Search for the cell housing the specified text and yield its (X, Y) center coordinate. 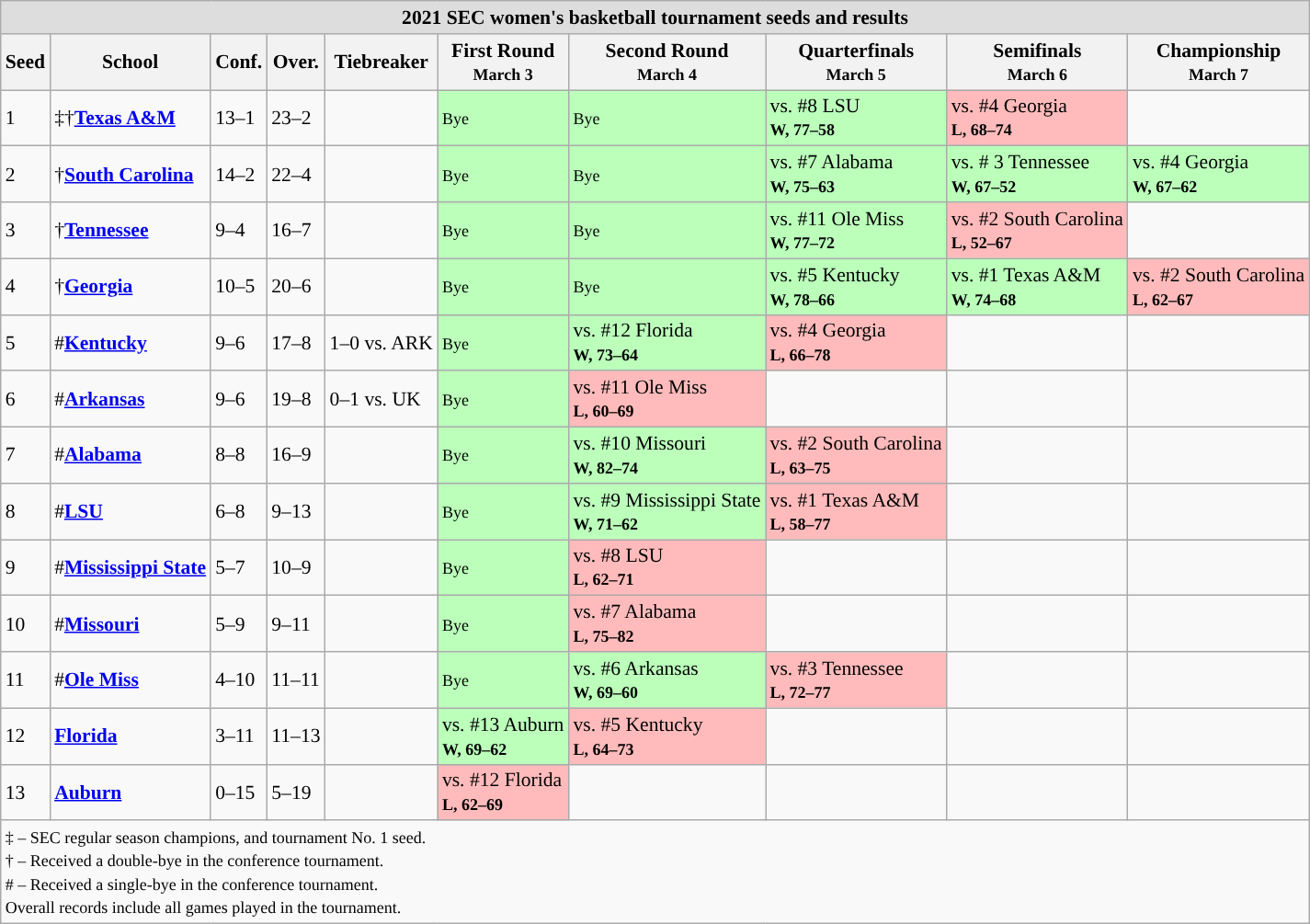
5–9 (239, 623)
#Mississippi State (131, 568)
vs. #7 AlabamaW, 75–63 (857, 175)
SemifinalsMarch 6 (1037, 63)
†Georgia (131, 287)
12 (26, 736)
vs. #2 South CarolinaL, 52–67 (1037, 230)
ChampionshipMarch 7 (1219, 63)
16–7 (296, 230)
0–15 (239, 793)
Tiebreaker (382, 63)
10–9 (296, 568)
14–2 (239, 175)
vs. #1 Texas A&MW, 74–68 (1037, 287)
#Alabama (131, 456)
#Kentucky (131, 342)
School (131, 63)
vs. #13 AuburnW, 69–62 (504, 736)
Over. (296, 63)
11–11 (296, 680)
vs. #4 GeorgiaL, 68–74 (1037, 118)
19–8 (296, 399)
Seed (26, 63)
9 (26, 568)
2 (26, 175)
2021 SEC women's basketball tournament seeds and results (655, 17)
vs. #8 LSUW, 77–58 (857, 118)
vs. #12 FloridaL, 62–69 (504, 793)
9–4 (239, 230)
9–13 (296, 511)
9–11 (296, 623)
vs. #4 GeorgiaL, 66–78 (857, 342)
QuarterfinalsMarch 5 (857, 63)
First RoundMarch 3 (504, 63)
10–5 (239, 287)
20–6 (296, 287)
0–1 vs. UK (382, 399)
‡†Texas A&M (131, 118)
†Tennessee (131, 230)
vs. #6 ArkansasW, 69–60 (666, 680)
22–4 (296, 175)
11–13 (296, 736)
#Arkansas (131, 399)
23–2 (296, 118)
vs. #4 GeorgiaW, 67–62 (1219, 175)
Florida (131, 736)
vs. #12 FloridaW, 73–64 (666, 342)
vs. #5 KentuckyW, 78–66 (857, 287)
6–8 (239, 511)
7 (26, 456)
vs. #3 TennesseeL, 72–77 (857, 680)
Conf. (239, 63)
Auburn (131, 793)
vs. #11 Ole MissW, 77–72 (857, 230)
vs. #10 MissouriW, 82–74 (666, 456)
5–19 (296, 793)
8–8 (239, 456)
#Missouri (131, 623)
13 (26, 793)
vs. #2 South CarolinaL, 62–67 (1219, 287)
vs. #7 AlabamaL, 75–82 (666, 623)
16–9 (296, 456)
Second RoundMarch 4 (666, 63)
11 (26, 680)
†South Carolina (131, 175)
vs. #9 Mississippi StateW, 71–62 (666, 511)
5 (26, 342)
vs. #11 Ole MissL, 60–69 (666, 399)
vs. #2 South CarolinaL, 63–75 (857, 456)
vs. #8 LSUL, 62–71 (666, 568)
1 (26, 118)
3 (26, 230)
4–10 (239, 680)
#Ole Miss (131, 680)
8 (26, 511)
4 (26, 287)
vs. #5 KentuckyL, 64–73 (666, 736)
10 (26, 623)
13–1 (239, 118)
5–7 (239, 568)
vs. # 3 TennesseeW, 67–52 (1037, 175)
3–11 (239, 736)
1–0 vs. ARK (382, 342)
#LSU (131, 511)
vs. #1 Texas A&ML, 58–77 (857, 511)
6 (26, 399)
17–8 (296, 342)
